Provide the [X, Y] coordinate of the cell's center where the given text is located.  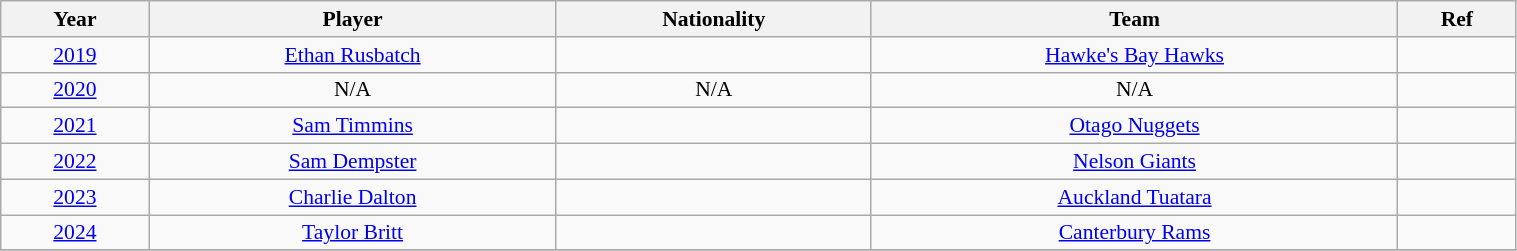
Sam Dempster [352, 162]
2023 [75, 197]
Sam Timmins [352, 126]
Player [352, 19]
Taylor Britt [352, 233]
Nelson Giants [1134, 162]
Nationality [714, 19]
2020 [75, 90]
Ethan Rusbatch [352, 55]
Team [1134, 19]
Ref [1457, 19]
Charlie Dalton [352, 197]
2019 [75, 55]
Otago Nuggets [1134, 126]
Year [75, 19]
Auckland Tuatara [1134, 197]
2021 [75, 126]
2022 [75, 162]
2024 [75, 233]
Hawke's Bay Hawks [1134, 55]
Canterbury Rams [1134, 233]
